Search for the cell housing the specified text and yield its (X, Y) center coordinate. 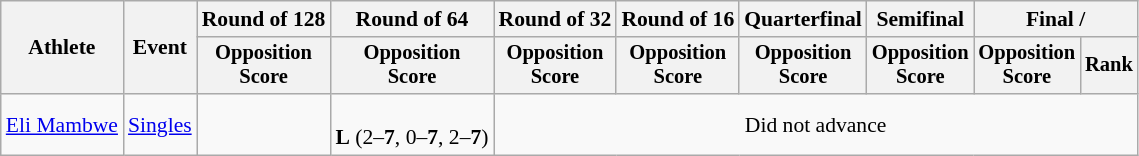
Final / (1056, 19)
Semifinal (920, 19)
Quarterfinal (803, 19)
Singles (160, 124)
Round of 16 (678, 19)
Rank (1109, 66)
Athlete (62, 48)
L (2–7, 0–7, 2–7) (412, 124)
Event (160, 48)
Round of 128 (264, 19)
Round of 32 (556, 19)
Round of 64 (412, 19)
Eli Mambwe (62, 124)
Did not advance (816, 124)
